Output the (x, y) coordinate of the center of the cell containing the given text.  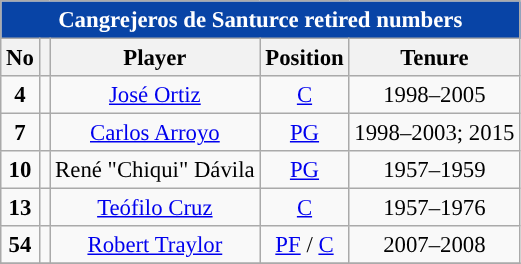
René "Chiqui" Dávila (155, 170)
Player (155, 58)
1998–2003; 2015 (434, 133)
1957–1959 (434, 170)
Robert Traylor (155, 245)
No (20, 58)
Tenure (434, 58)
Position (304, 58)
13 (20, 208)
Teófilo Cruz (155, 208)
54 (20, 245)
Cangrejeros de Santurce retired numbers (260, 20)
4 (20, 95)
PF / C (304, 245)
José Ortiz (155, 95)
1998–2005 (434, 95)
1957–1976 (434, 208)
10 (20, 170)
Carlos Arroyo (155, 133)
7 (20, 133)
2007–2008 (434, 245)
